Return the [X, Y] coordinate for the center point of the cell that contains the specified text.  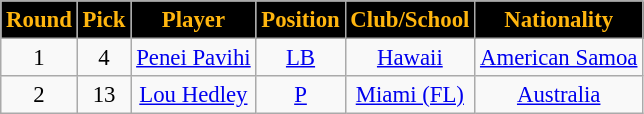
Club/School [410, 20]
13 [104, 95]
Hawaii [410, 58]
Position [300, 20]
Australia [559, 95]
Lou Hedley [194, 95]
Pick [104, 20]
Round [39, 20]
LB [300, 58]
2 [39, 95]
P [300, 95]
4 [104, 58]
1 [39, 58]
American Samoa [559, 58]
Penei Pavihi [194, 58]
Miami (FL) [410, 95]
Nationality [559, 20]
Player [194, 20]
